Determine the (X, Y) coordinate at the center of the cell enclosing the given text.  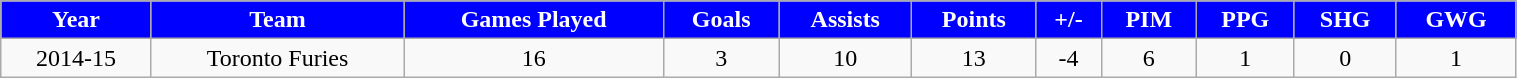
3 (720, 58)
13 (974, 58)
0 (1345, 58)
Points (974, 20)
10 (846, 58)
-4 (1068, 58)
16 (534, 58)
PIM (1148, 20)
Games Played (534, 20)
GWG (1456, 20)
6 (1148, 58)
Year (76, 20)
PPG (1245, 20)
Assists (846, 20)
2014-15 (76, 58)
Toronto Furies (278, 58)
SHG (1345, 20)
+/- (1068, 20)
Goals (720, 20)
Team (278, 20)
